Pinpoint the cell where the given text exists, returning its (x, y) midpoint coordinate. 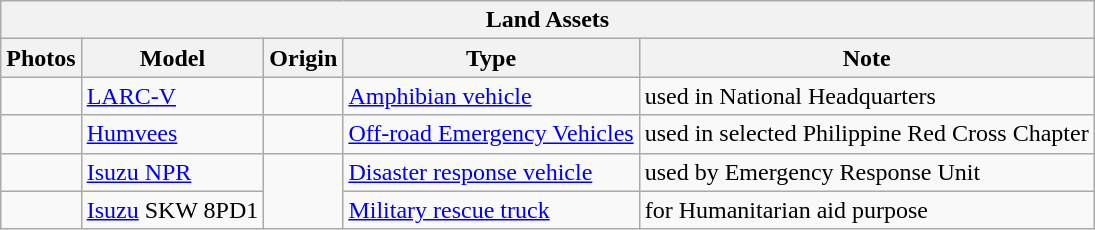
Humvees (172, 134)
for Humanitarian aid purpose (866, 210)
Origin (304, 58)
used by Emergency Response Unit (866, 172)
LARC-V (172, 96)
Model (172, 58)
Disaster response vehicle (491, 172)
Isuzu SKW 8PD1 (172, 210)
Land Assets (548, 20)
Off-road Emergency Vehicles (491, 134)
Note (866, 58)
Isuzu NPR (172, 172)
used in National Headquarters (866, 96)
Type (491, 58)
Photos (41, 58)
Military rescue truck (491, 210)
used in selected Philippine Red Cross Chapter (866, 134)
Amphibian vehicle (491, 96)
